Find where the given text appears and provide that cell's center as (X, Y) coordinate. 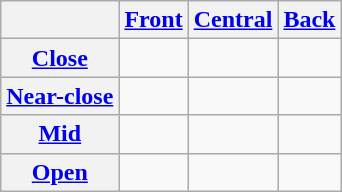
Mid (60, 134)
Close (60, 58)
Back (310, 20)
Open (60, 172)
Near-close (60, 96)
Central (233, 20)
Front (154, 20)
